Determine the [X, Y] coordinate at the center of the cell enclosing the given text.  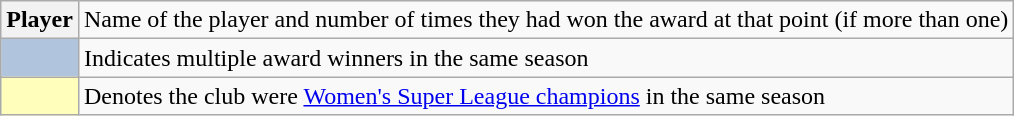
Name of the player and number of times they had won the award at that point (if more than one) [546, 20]
Indicates multiple award winners in the same season [546, 58]
Player [40, 20]
Denotes the club were Women's Super League champions in the same season [546, 96]
